Pinpoint the cell where the given text exists, returning its [x, y] midpoint coordinate. 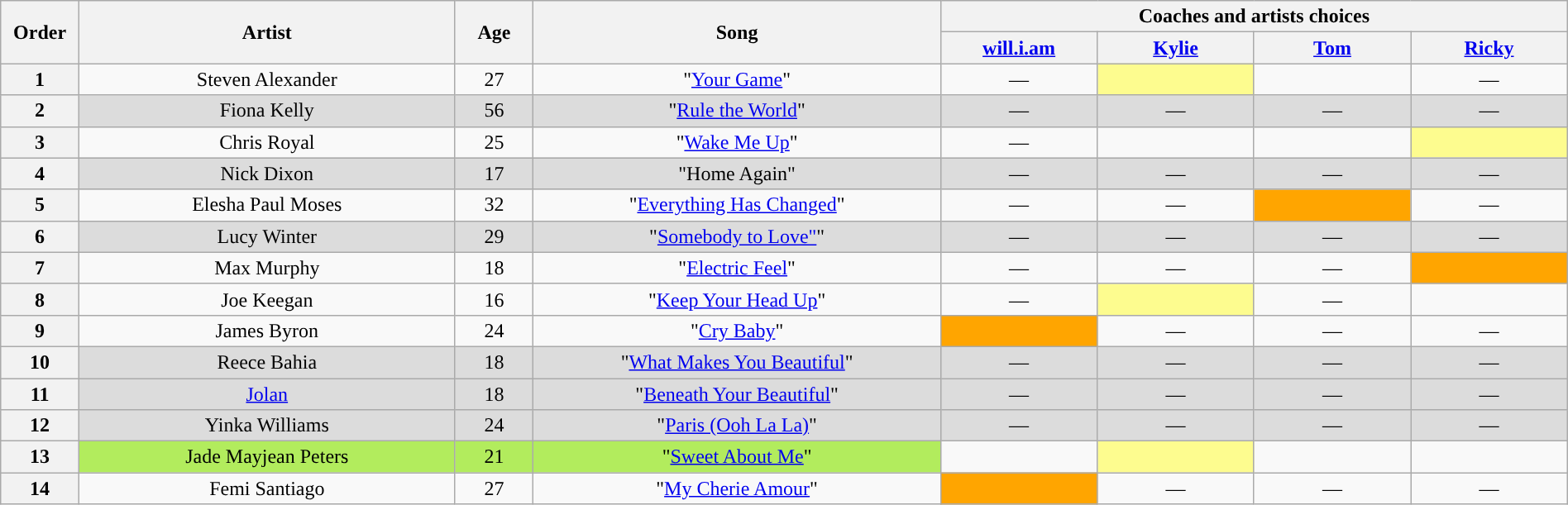
29 [495, 236]
Ricky [1489, 48]
Fiona Kelly [266, 111]
Artist [266, 32]
Jade Mayjean Peters [266, 457]
Femi Santiago [266, 488]
Steven Alexander [266, 79]
25 [495, 142]
Chris Royal [266, 142]
11 [40, 394]
12 [40, 426]
4 [40, 174]
32 [495, 205]
Tom [1331, 48]
10 [40, 362]
Order [40, 32]
"Beneath Your Beautiful" [738, 394]
Lucy Winter [266, 236]
14 [40, 488]
56 [495, 111]
James Byron [266, 331]
will.i.am [1019, 48]
Nick Dixon [266, 174]
"Your Game" [738, 79]
7 [40, 268]
Max Murphy [266, 268]
"Wake Me Up" [738, 142]
"Electric Feel" [738, 268]
Joe Keegan [266, 299]
Age [495, 32]
"Somebody to Love"" [738, 236]
3 [40, 142]
Jolan [266, 394]
Song [738, 32]
"Rule the World" [738, 111]
6 [40, 236]
"Cry Baby" [738, 331]
5 [40, 205]
16 [495, 299]
1 [40, 79]
Elesha Paul Moses [266, 205]
Reece Bahia [266, 362]
Kylie [1176, 48]
"My Cherie Amour" [738, 488]
"Paris (Ooh La La)" [738, 426]
2 [40, 111]
"What Makes You Beautiful" [738, 362]
9 [40, 331]
17 [495, 174]
"Everything Has Changed" [738, 205]
"Home Again" [738, 174]
13 [40, 457]
8 [40, 299]
Yinka Williams [266, 426]
Coaches and artists choices [1254, 17]
"Keep Your Head Up" [738, 299]
"Sweet About Me" [738, 457]
21 [495, 457]
